Capture the cell that displays the provided text and extract its (X, Y) central coordinate. 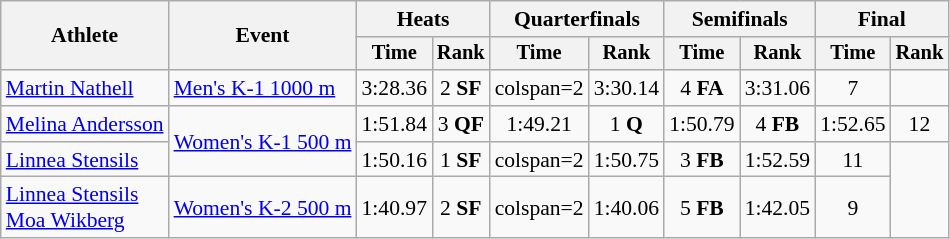
1 Q (626, 124)
1:51.84 (394, 124)
Heats (424, 19)
Women's K-1 500 m (263, 142)
3:31.06 (778, 88)
Athlete (85, 36)
1:50.79 (702, 124)
4 FB (778, 124)
11 (852, 160)
Men's K-1 1000 m (263, 88)
Quarterfinals (578, 19)
1:49.21 (540, 124)
3:28.36 (394, 88)
4 FA (702, 88)
3 FB (702, 160)
5 FB (702, 208)
Melina Andersson (85, 124)
1 SF (461, 160)
Linnea StensilsMoa Wikberg (85, 208)
Semifinals (740, 19)
1:40.06 (626, 208)
Linnea Stensils (85, 160)
1:42.05 (778, 208)
1:50.16 (394, 160)
1:52.65 (852, 124)
3:30.14 (626, 88)
Event (263, 36)
9 (852, 208)
7 (852, 88)
1:40.97 (394, 208)
1:52.59 (778, 160)
12 (920, 124)
Martin Nathell (85, 88)
Women's K-2 500 m (263, 208)
1:50.75 (626, 160)
3 QF (461, 124)
Final (882, 19)
